Extract the (X, Y) coordinate from the center of the cell holding the provided text.  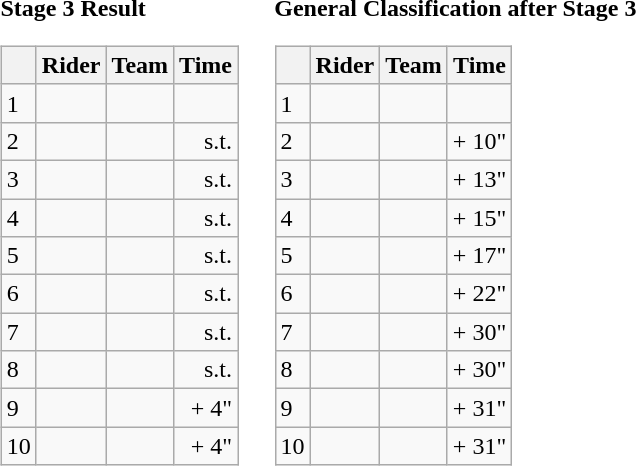
+ 22" (479, 294)
+ 17" (479, 256)
+ 10" (479, 141)
+ 15" (479, 217)
+ 13" (479, 179)
